Determine the [X, Y] coordinate at the center of the cell enclosing the given text.  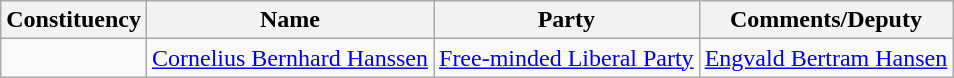
Engvald Bertram Hansen [826, 58]
Party [567, 20]
Comments/Deputy [826, 20]
Free-minded Liberal Party [567, 58]
Cornelius Bernhard Hanssen [290, 58]
Name [290, 20]
Constituency [74, 20]
